Determine the [x, y] coordinate at the center of the cell enclosing the given text.  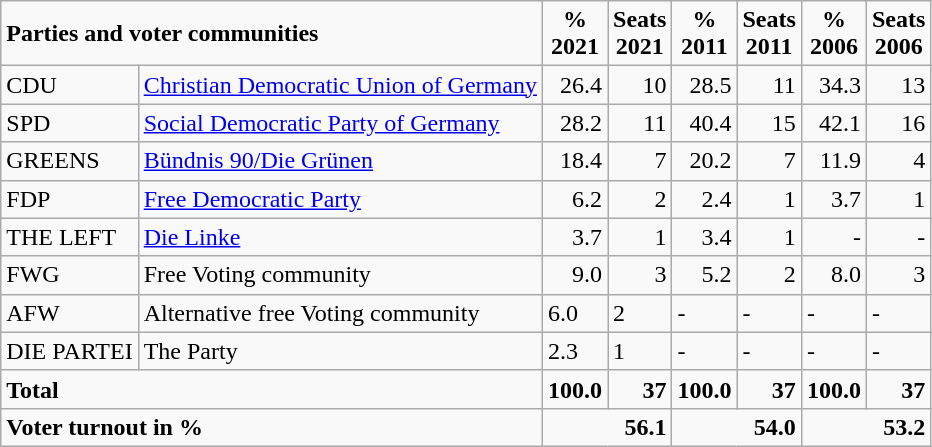
%2006 [834, 34]
5.2 [704, 275]
FWG [70, 275]
SPD [70, 123]
3.4 [704, 237]
Seats2011 [769, 34]
13 [898, 85]
2.4 [704, 199]
%2011 [704, 34]
Seats2006 [898, 34]
Die Linke [340, 237]
Free Voting community [340, 275]
9.0 [574, 275]
The Party [340, 351]
%2021 [574, 34]
18.4 [574, 161]
Christian Democratic Union of Germany [340, 85]
28.5 [704, 85]
20.2 [704, 161]
DIE PARTEI [70, 351]
56.1 [606, 427]
AFW [70, 313]
10 [640, 85]
FDP [70, 199]
54.0 [736, 427]
Seats2021 [640, 34]
Social Democratic Party of Germany [340, 123]
40.4 [704, 123]
28.2 [574, 123]
GREENS [70, 161]
Free Democratic Party [340, 199]
8.0 [834, 275]
15 [769, 123]
2.3 [574, 351]
4 [898, 161]
Bündnis 90/Die Grünen [340, 161]
6.2 [574, 199]
53.2 [866, 427]
Total [272, 389]
Parties and voter communities [272, 34]
CDU [70, 85]
16 [898, 123]
6.0 [574, 313]
Alternative free Voting community [340, 313]
26.4 [574, 85]
Voter turnout in % [272, 427]
34.3 [834, 85]
THE LEFT [70, 237]
42.1 [834, 123]
11.9 [834, 161]
